Capture the cell that displays the provided text and extract its (X, Y) central coordinate. 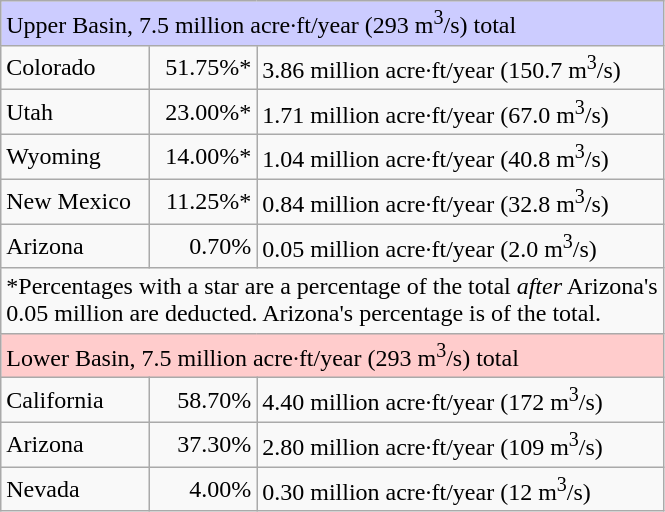
New Mexico (76, 202)
Upper Basin, 7.5 million acre·ft/year (293 m3/s) total (332, 24)
11.25%* (204, 202)
*Percentages with a star are a percentage of the total after Arizona's 0.05 million are deducted. Arizona's percentage is of the total. (332, 300)
Utah (76, 112)
51.75%* (204, 68)
23.00%* (204, 112)
37.30% (204, 444)
Nevada (76, 490)
1.04 million acre·ft/year (40.8 m3/s) (460, 156)
Wyoming (76, 156)
4.40 million acre·ft/year (172 m3/s) (460, 400)
2.80 million acre·ft/year (109 m3/s) (460, 444)
0.70% (204, 246)
0.05 million acre·ft/year (2.0 m3/s) (460, 246)
14.00%* (204, 156)
58.70% (204, 400)
California (76, 400)
4.00% (204, 490)
0.84 million acre·ft/year (32.8 m3/s) (460, 202)
Colorado (76, 68)
0.30 million acre·ft/year (12 m3/s) (460, 490)
Lower Basin, 7.5 million acre·ft/year (293 m3/s) total (332, 356)
3.86 million acre·ft/year (150.7 m3/s) (460, 68)
1.71 million acre·ft/year (67.0 m3/s) (460, 112)
